Capture the cell that displays the provided text and extract its [x, y] central coordinate. 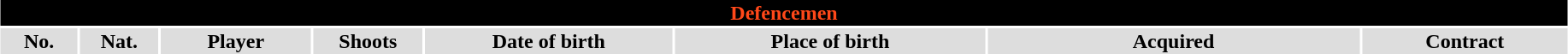
Defencemen [783, 13]
Acquired [1173, 41]
No. [39, 41]
Date of birth [549, 41]
Place of birth [830, 41]
Shoots [368, 41]
Nat. [120, 41]
Contract [1465, 41]
Player [236, 41]
